Return (X, Y) of the center of cell containing provided text 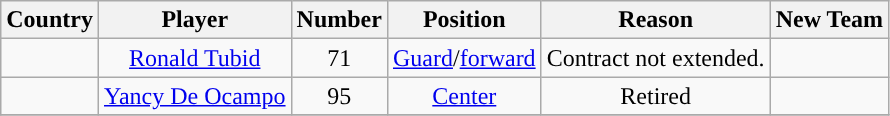
Guard/forward (464, 58)
Number (339, 20)
New Team (829, 20)
95 (339, 96)
Center (464, 96)
71 (339, 58)
Retired (656, 96)
Ronald Tubid (194, 58)
Position (464, 20)
Reason (656, 20)
Contract not extended. (656, 58)
Yancy De Ocampo (194, 96)
Player (194, 20)
Country (50, 20)
